Identify which cell holds the provided text, then report its [x, y] central coordinate. 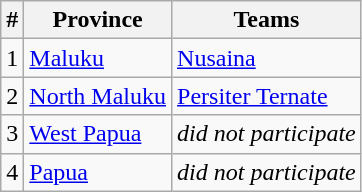
4 [12, 172]
1 [12, 58]
Teams [267, 20]
West Papua [98, 134]
Persiter Ternate [267, 96]
3 [12, 134]
2 [12, 96]
Province [98, 20]
Papua [98, 172]
Maluku [98, 58]
North Maluku [98, 96]
Nusaina [267, 58]
# [12, 20]
